Return [X, Y] of the center of cell containing provided text 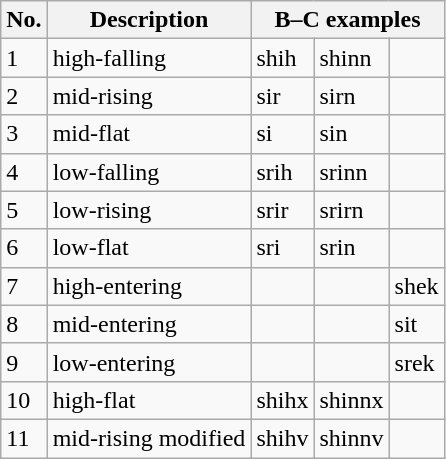
3 [24, 134]
7 [24, 286]
9 [24, 362]
high-falling [149, 58]
srinn [352, 172]
mid-flat [149, 134]
shinnx [352, 400]
srin [352, 248]
high-flat [149, 400]
low-falling [149, 172]
B–C examples [348, 20]
low-flat [149, 248]
11 [24, 438]
low-entering [149, 362]
sir [282, 96]
10 [24, 400]
srirn [352, 210]
2 [24, 96]
shihx [282, 400]
shihv [282, 438]
sri [282, 248]
low-rising [149, 210]
mid-entering [149, 324]
shinnv [352, 438]
4 [24, 172]
srir [282, 210]
si [282, 134]
5 [24, 210]
6 [24, 248]
mid-rising [149, 96]
high-entering [149, 286]
1 [24, 58]
No. [24, 20]
mid-rising modified [149, 438]
sit [416, 324]
shek [416, 286]
srek [416, 362]
shih [282, 58]
sin [352, 134]
8 [24, 324]
sirn [352, 96]
Description [149, 20]
shinn [352, 58]
srih [282, 172]
